Identify which cell holds the provided text, then report its (X, Y) central coordinate. 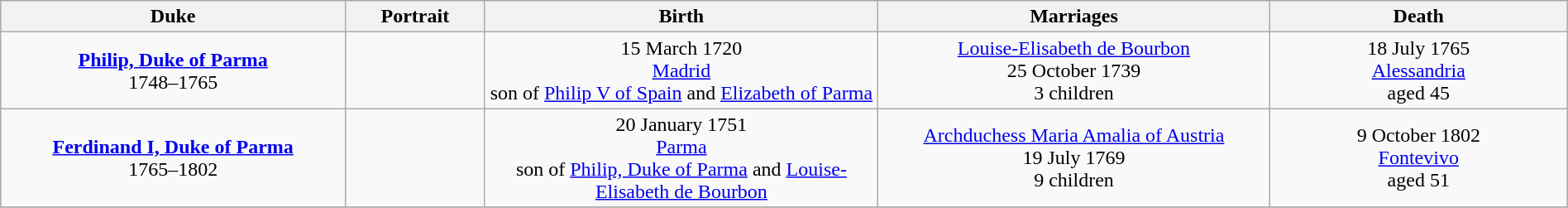
Death (1418, 17)
15 March 1720Madridson of Philip V of Spain and Elizabeth of Parma (681, 70)
9 October 1802Fontevivoaged 51 (1418, 157)
20 January 1751Parmason of Philip, Duke of Parma and Louise-Elisabeth de Bourbon (681, 157)
Philip, Duke of Parma1748–1765 (174, 70)
Archduchess Maria Amalia of Austria19 July 17699 children (1074, 157)
Marriages (1074, 17)
Ferdinand I, Duke of Parma1765–1802 (174, 157)
Portrait (415, 17)
Duke (174, 17)
Birth (681, 17)
18 July 1765Alessandriaaged 45 (1418, 70)
Louise-Elisabeth de Bourbon25 October 17393 children (1074, 70)
